Scan for the cell matching the given text and deliver its [x, y] coordinate at center. 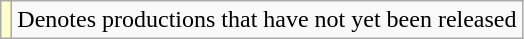
Denotes productions that have not yet been released [267, 20]
